Find where the given text appears and provide that cell's center as [x, y] coordinate. 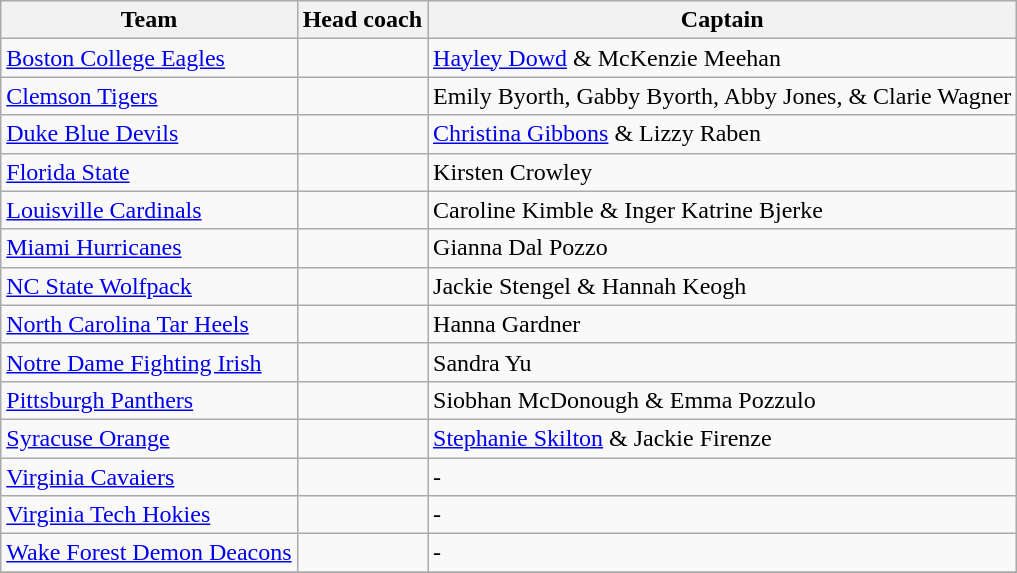
Head coach [362, 20]
Virginia Tech Hokies [149, 515]
Miami Hurricanes [149, 248]
Siobhan McDonough & Emma Pozzulo [722, 400]
Hayley Dowd & McKenzie Meehan [722, 58]
Wake Forest Demon Deacons [149, 553]
Sandra Yu [722, 362]
Duke Blue Devils [149, 134]
Florida State [149, 172]
Team [149, 20]
Clemson Tigers [149, 96]
Notre Dame Fighting Irish [149, 362]
Virginia Cavaiers [149, 477]
Captain [722, 20]
Gianna Dal Pozzo [722, 248]
NC State Wolfpack [149, 286]
Syracuse Orange [149, 438]
Emily Byorth, Gabby Byorth, Abby Jones, & Clarie Wagner [722, 96]
Boston College Eagles [149, 58]
Hanna Gardner [722, 324]
North Carolina Tar Heels [149, 324]
Caroline Kimble & Inger Katrine Bjerke [722, 210]
Louisville Cardinals [149, 210]
Jackie Stengel & Hannah Keogh [722, 286]
Stephanie Skilton & Jackie Firenze [722, 438]
Christina Gibbons & Lizzy Raben [722, 134]
Pittsburgh Panthers [149, 400]
Kirsten Crowley [722, 172]
